Determine the (x, y) coordinate at the center of the cell enclosing the given text.  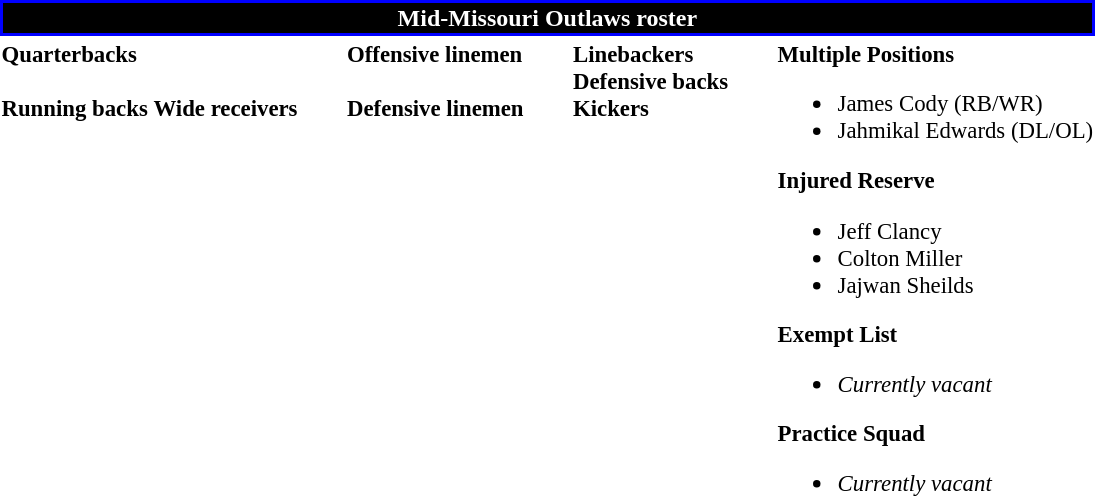
Mid-Missouri Outlaws roster (548, 18)
